Return the (X, Y) coordinate for the center point of the cell that contains the specified text.  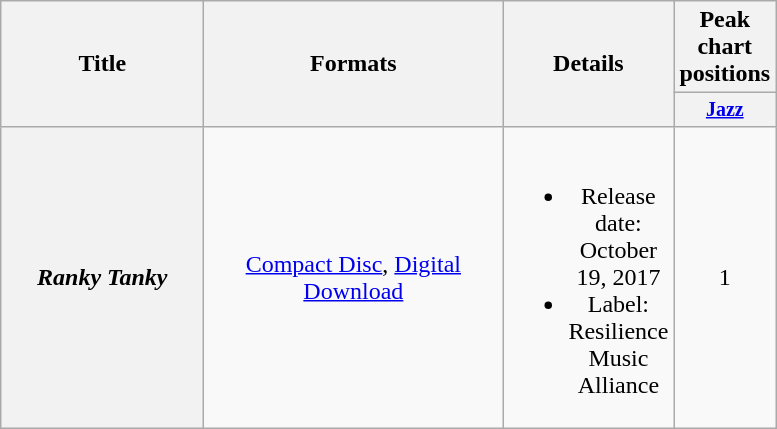
1 (725, 277)
Compact Disc, Digital Download (354, 277)
Ranky Tanky (102, 277)
Peak chart positions (725, 47)
Title (102, 64)
Release date: October 19, 2017Label: Resilience Music Alliance (588, 277)
Details (588, 64)
Formats (354, 64)
Jazz (725, 110)
